Return (X, Y) of the center of cell containing provided text 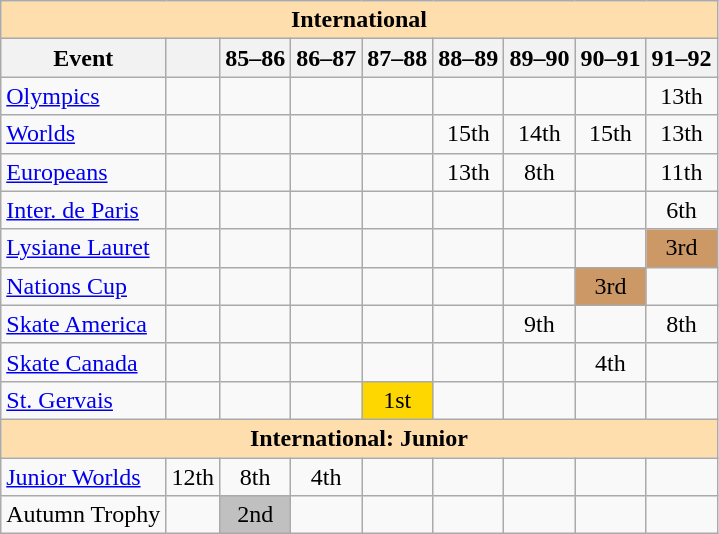
Junior Worlds (84, 477)
88–89 (468, 58)
6th (682, 210)
12th (193, 477)
Lysiane Lauret (84, 248)
89–90 (540, 58)
91–92 (682, 58)
Skate America (84, 324)
Nations Cup (84, 286)
Event (84, 58)
Autumn Trophy (84, 515)
87–88 (398, 58)
90–91 (610, 58)
11th (682, 172)
International: Junior (359, 438)
St. Gervais (84, 400)
1st (398, 400)
2nd (256, 515)
9th (540, 324)
Skate Canada (84, 362)
86–87 (326, 58)
International (359, 20)
Inter. de Paris (84, 210)
Worlds (84, 134)
Europeans (84, 172)
Olympics (84, 96)
14th (540, 134)
85–86 (256, 58)
